Extract the (x, y) coordinate from the center of the cell holding the provided text.  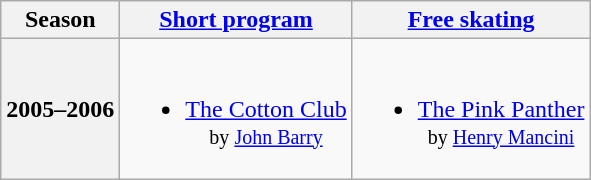
The Pink Panther by Henry Mancini (471, 109)
Short program (236, 20)
The Cotton Club by John Barry (236, 109)
Free skating (471, 20)
2005–2006 (60, 109)
Season (60, 20)
